Find where the given text appears and provide that cell's center as [X, Y] coordinate. 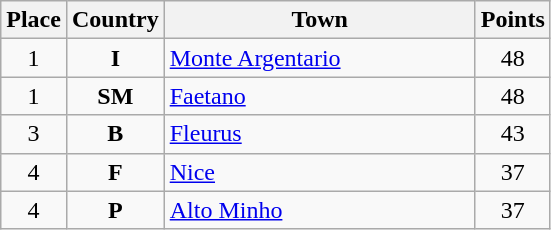
SM [115, 96]
Monte Argentario [320, 58]
B [115, 134]
Place [34, 20]
Faetano [320, 96]
Country [115, 20]
P [115, 210]
I [115, 58]
3 [34, 134]
Points [512, 20]
F [115, 172]
Nice [320, 172]
43 [512, 134]
Fleurus [320, 134]
Alto Minho [320, 210]
Town [320, 20]
